Detect which cell encompasses the target text, then output its (X, Y) center coordinate. 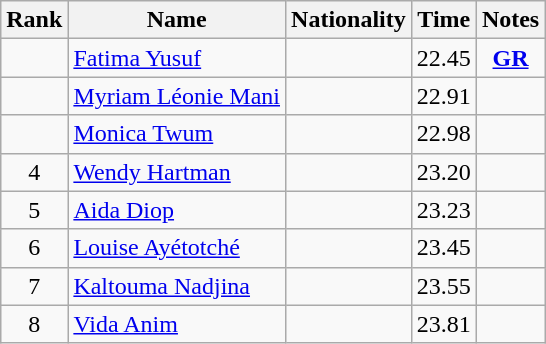
Time (444, 20)
23.45 (444, 248)
23.23 (444, 210)
4 (34, 172)
22.91 (444, 96)
23.20 (444, 172)
GR (510, 58)
Rank (34, 20)
Louise Ayétotché (177, 248)
Name (177, 20)
7 (34, 286)
Monica Twum (177, 134)
8 (34, 324)
Myriam Léonie Mani (177, 96)
Kaltouma Nadjina (177, 286)
6 (34, 248)
Fatima Yusuf (177, 58)
22.45 (444, 58)
Wendy Hartman (177, 172)
23.55 (444, 286)
Vida Anim (177, 324)
Notes (510, 20)
5 (34, 210)
Nationality (349, 20)
Aida Diop (177, 210)
22.98 (444, 134)
23.81 (444, 324)
